From the cell containing the given text, extract its center point as (X, Y) coordinate. 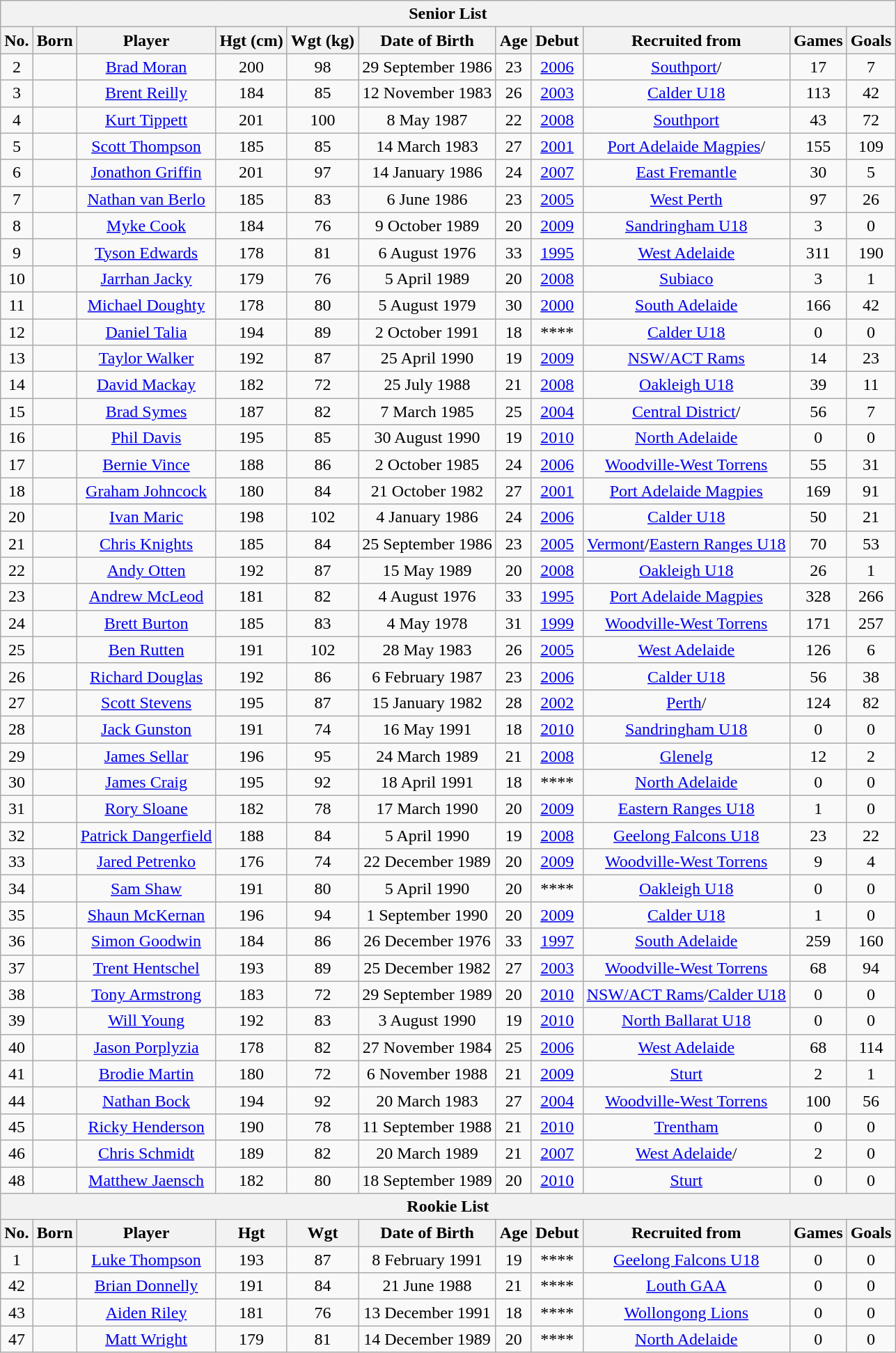
2 October 1985 (427, 464)
Brad Symes (146, 412)
95 (322, 756)
Jonathon Griffin (146, 173)
Eastern Ranges U18 (686, 809)
Luke Thompson (146, 1260)
14 March 1983 (427, 146)
Perth/ (686, 703)
3 August 1990 (427, 1021)
50 (818, 517)
55 (818, 464)
10 (17, 279)
Scott Stevens (146, 703)
29 September 1986 (427, 67)
26 December 1976 (427, 941)
Kurt Tippett (146, 120)
West Adelaide/ (686, 1153)
Nathan van Berlo (146, 199)
Brodie Martin (146, 1074)
Hgt (251, 1233)
Jack Gunston (146, 729)
West Perth (686, 199)
45 (17, 1127)
32 (17, 836)
Sam Shaw (146, 889)
Richard Douglas (146, 676)
124 (818, 703)
Vermont/Eastern Ranges U18 (686, 544)
47 (17, 1339)
15 May 1989 (427, 570)
328 (818, 597)
Daniel Talia (146, 332)
189 (251, 1153)
12 November 1983 (427, 93)
James Craig (146, 783)
Wgt (322, 1233)
Jarrhan Jacky (146, 279)
13 December 1991 (427, 1313)
70 (818, 544)
14 December 1989 (427, 1339)
48 (17, 1180)
166 (818, 305)
Nathan Bock (146, 1100)
257 (871, 623)
Subiaco (686, 279)
15 (17, 412)
Wgt (kg) (322, 40)
183 (251, 994)
25 September 1986 (427, 544)
Trent Hentschel (146, 968)
21 June 1988 (427, 1286)
Michael Doughty (146, 305)
Senior List (448, 14)
Jared Petrenko (146, 862)
171 (818, 623)
Brian Donnelly (146, 1286)
Trentham (686, 1127)
Port Adelaide Magpies/ (686, 146)
187 (251, 412)
200 (251, 67)
Ben Rutten (146, 650)
44 (17, 1100)
East Fremantle (686, 173)
36 (17, 941)
40 (17, 1047)
Ricky Henderson (146, 1127)
30 August 1990 (427, 438)
7 March 1985 (427, 412)
Chris Knights (146, 544)
25 April 1990 (427, 359)
NSW/ACT Rams (686, 359)
James Sellar (146, 756)
Tony Armstrong (146, 994)
11 September 1988 (427, 1127)
Jason Porplyzia (146, 1047)
37 (17, 968)
Ivan Maric (146, 517)
198 (251, 517)
113 (818, 93)
North Ballarat U18 (686, 1021)
98 (322, 67)
5 August 1979 (427, 305)
Phil Davis (146, 438)
28 May 1983 (427, 650)
9 October 1989 (427, 226)
8 May 1987 (427, 120)
Brad Moran (146, 67)
34 (17, 889)
Graham Johncock (146, 491)
Hgt (cm) (251, 40)
126 (818, 650)
David Mackay (146, 385)
6 November 1988 (427, 1074)
Andy Otten (146, 570)
Louth GAA (686, 1286)
18 September 1989 (427, 1180)
NSW/ACT Rams/Calder U18 (686, 994)
114 (871, 1047)
2002 (557, 703)
176 (251, 862)
Brent Reilly (146, 93)
Aiden Riley (146, 1313)
8 (17, 226)
266 (871, 597)
160 (871, 941)
53 (871, 544)
1997 (557, 941)
Southport (686, 120)
21 October 1982 (427, 491)
Central District/ (686, 412)
16 (17, 438)
5 April 1989 (427, 279)
Matt Wright (146, 1339)
8 February 1991 (427, 1260)
Tyson Edwards (146, 252)
Patrick Dangerfield (146, 836)
29 September 1989 (427, 994)
14 January 1986 (427, 173)
Rory Sloane (146, 809)
Will Young (146, 1021)
1999 (557, 623)
29 (17, 756)
25 July 1988 (427, 385)
Bernie Vince (146, 464)
20 March 1989 (427, 1153)
311 (818, 252)
Myke Cook (146, 226)
16 May 1991 (427, 729)
Rookie List (448, 1207)
35 (17, 915)
4 May 1978 (427, 623)
Andrew McLeod (146, 597)
24 March 1989 (427, 756)
Glenelg (686, 756)
Simon Goodwin (146, 941)
41 (17, 1074)
Brett Burton (146, 623)
6 August 1976 (427, 252)
155 (818, 146)
Wollongong Lions (686, 1313)
46 (17, 1153)
4 January 1986 (427, 517)
Matthew Jaensch (146, 1180)
22 December 1989 (427, 862)
2 October 1991 (427, 332)
13 (17, 359)
Taylor Walker (146, 359)
Shaun McKernan (146, 915)
259 (818, 941)
Scott Thompson (146, 146)
Southport/ (686, 67)
169 (818, 491)
109 (871, 146)
1 September 1990 (427, 915)
4 August 1976 (427, 597)
91 (871, 491)
17 March 1990 (427, 809)
20 March 1983 (427, 1100)
Chris Schmidt (146, 1153)
6 June 1986 (427, 199)
6 February 1987 (427, 676)
25 December 1982 (427, 968)
2000 (557, 305)
18 April 1991 (427, 783)
27 November 1984 (427, 1047)
15 January 1982 (427, 703)
